Scan for the cell matching the given text and deliver its (x, y) coordinate at center. 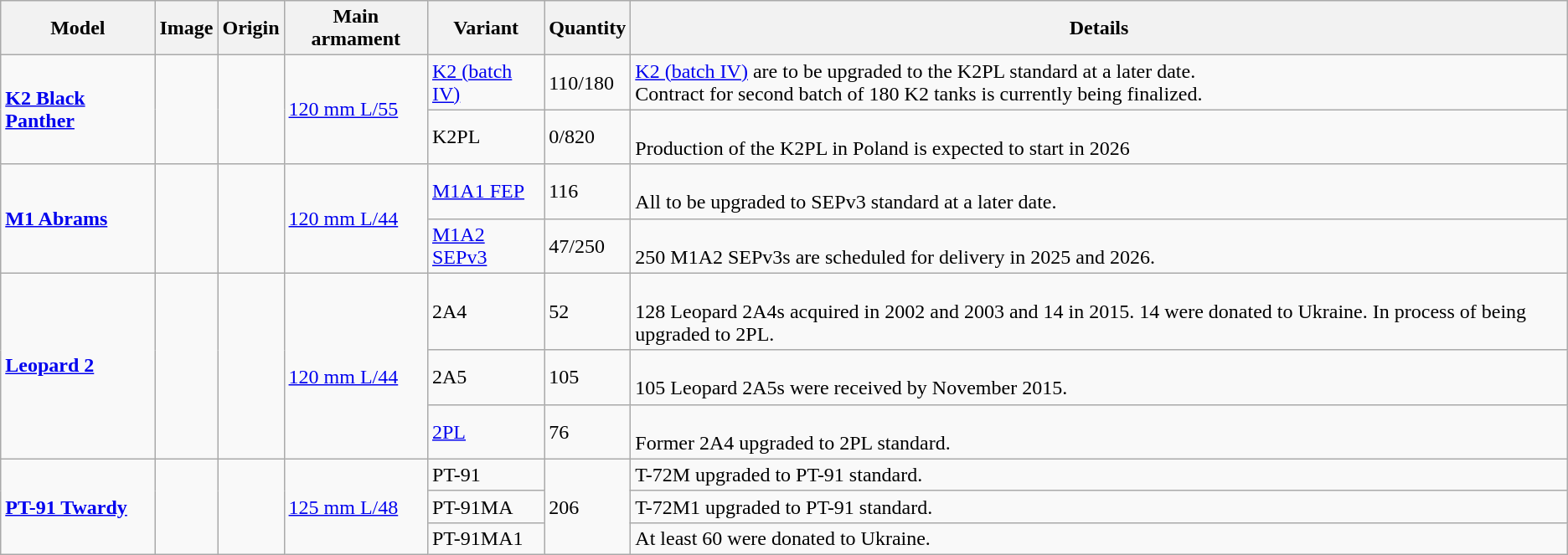
M1A2 SEPv3 (486, 246)
M1 Abrams (78, 218)
206 (588, 506)
120 mm L/55 (355, 110)
2A5 (486, 377)
Former 2A4 upgraded to 2PL standard. (1099, 432)
All to be upgraded to SEPv3 standard at a later date. (1099, 191)
125 mm L/48 (355, 506)
K2 (batch IV) are to be upgraded to the K2PL standard at a later date.Contract for second batch of 180 K2 tanks is currently being finalized. (1099, 82)
128 Leopard 2A4s acquired in 2002 and 2003 and 14 in 2015. 14 were donated to Ukraine. In process of being upgraded to 2PL. (1099, 311)
PT-91MA1 (486, 538)
52 (588, 311)
47/250 (588, 246)
0/820 (588, 137)
K2PL (486, 137)
Image (186, 28)
K2 (batch IV) (486, 82)
K2 Black Panther (78, 110)
105 Leopard 2A5s were received by November 2015. (1099, 377)
PT-91 (486, 475)
PT-91MA (486, 506)
M1A1 FEP (486, 191)
At least 60 were donated to Ukraine. (1099, 538)
105 (588, 377)
Quantity (588, 28)
T-72M1 upgraded to PT-91 standard. (1099, 506)
Main armament (355, 28)
76 (588, 432)
116 (588, 191)
Production of the K2PL in Poland is expected to start in 2026 (1099, 137)
PT-91 Twardy (78, 506)
Model (78, 28)
250 M1A2 SEPv3s are scheduled for delivery in 2025 and 2026. (1099, 246)
Origin (251, 28)
T-72M upgraded to PT-91 standard. (1099, 475)
Details (1099, 28)
Leopard 2 (78, 366)
2A4 (486, 311)
2PL (486, 432)
Variant (486, 28)
110/180 (588, 82)
